Capture the cell that displays the provided text and extract its (X, Y) central coordinate. 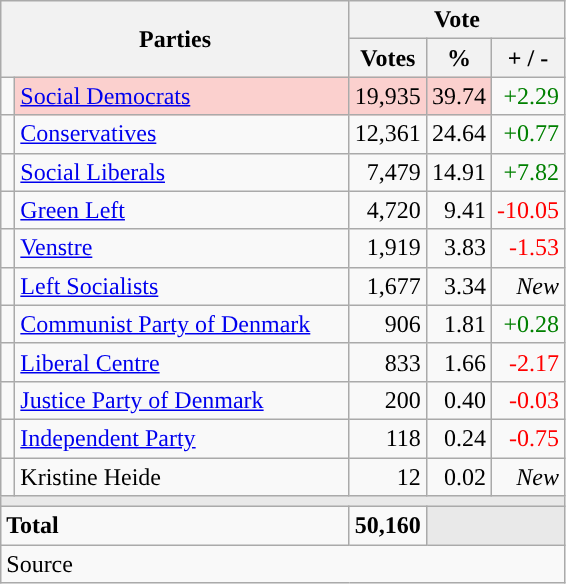
833 (388, 362)
9.41 (458, 210)
Total (176, 526)
118 (388, 438)
Independent Party (182, 438)
Justice Party of Denmark (182, 400)
3.34 (458, 286)
1,677 (388, 286)
4,720 (388, 210)
Kristine Heide (182, 477)
1.66 (458, 362)
50,160 (388, 526)
-10.05 (528, 210)
0.24 (458, 438)
39.74 (458, 96)
-2.17 (528, 362)
12,361 (388, 134)
Votes (388, 58)
Communist Party of Denmark (182, 324)
0.02 (458, 477)
% (458, 58)
Parties (176, 39)
Social Democrats (182, 96)
+7.82 (528, 172)
200 (388, 400)
-0.75 (528, 438)
+ / - (528, 58)
12 (388, 477)
+0.28 (528, 324)
19,935 (388, 96)
Liberal Centre (182, 362)
7,479 (388, 172)
-0.03 (528, 400)
Left Socialists (182, 286)
Conservatives (182, 134)
1,919 (388, 248)
3.83 (458, 248)
1.81 (458, 324)
Source (283, 564)
Venstre (182, 248)
-1.53 (528, 248)
+0.77 (528, 134)
Social Liberals (182, 172)
Green Left (182, 210)
+2.29 (528, 96)
14.91 (458, 172)
0.40 (458, 400)
24.64 (458, 134)
906 (388, 324)
Vote (456, 20)
